Pinpoint the cell where the given text exists, returning its (x, y) midpoint coordinate. 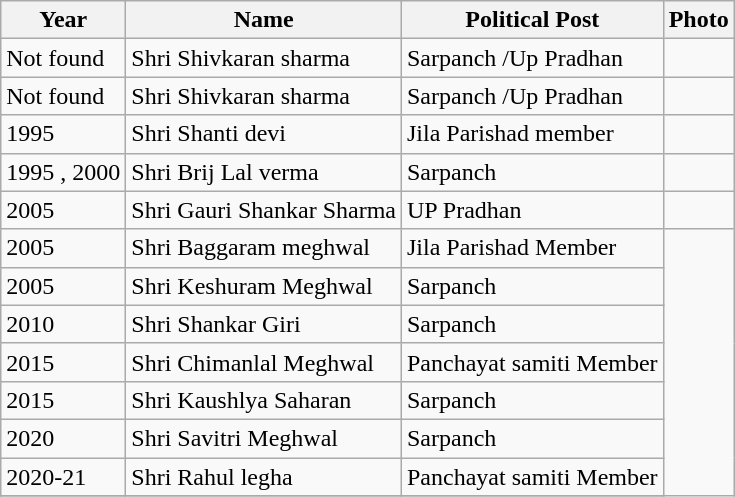
Shri Rahul legha (264, 477)
Shri Shankar Giri (264, 324)
2020-21 (64, 477)
Political Post (532, 20)
Shri Savitri Meghwal (264, 438)
Year (64, 20)
Photo (698, 20)
Shri Keshuram Meghwal (264, 286)
2020 (64, 438)
Shri Chimanlal Meghwal (264, 362)
Shri Brij Lal verma (264, 172)
UP Pradhan (532, 210)
Shri Kaushlya Saharan (264, 400)
Jila Parishad member (532, 134)
1995 , 2000 (64, 172)
Name (264, 20)
2010 (64, 324)
Jila Parishad Member (532, 248)
Shri Shanti devi (264, 134)
1995 (64, 134)
Shri Gauri Shankar Sharma (264, 210)
Shri Baggaram meghwal (264, 248)
